Pinpoint the cell where the given text exists, returning its [x, y] midpoint coordinate. 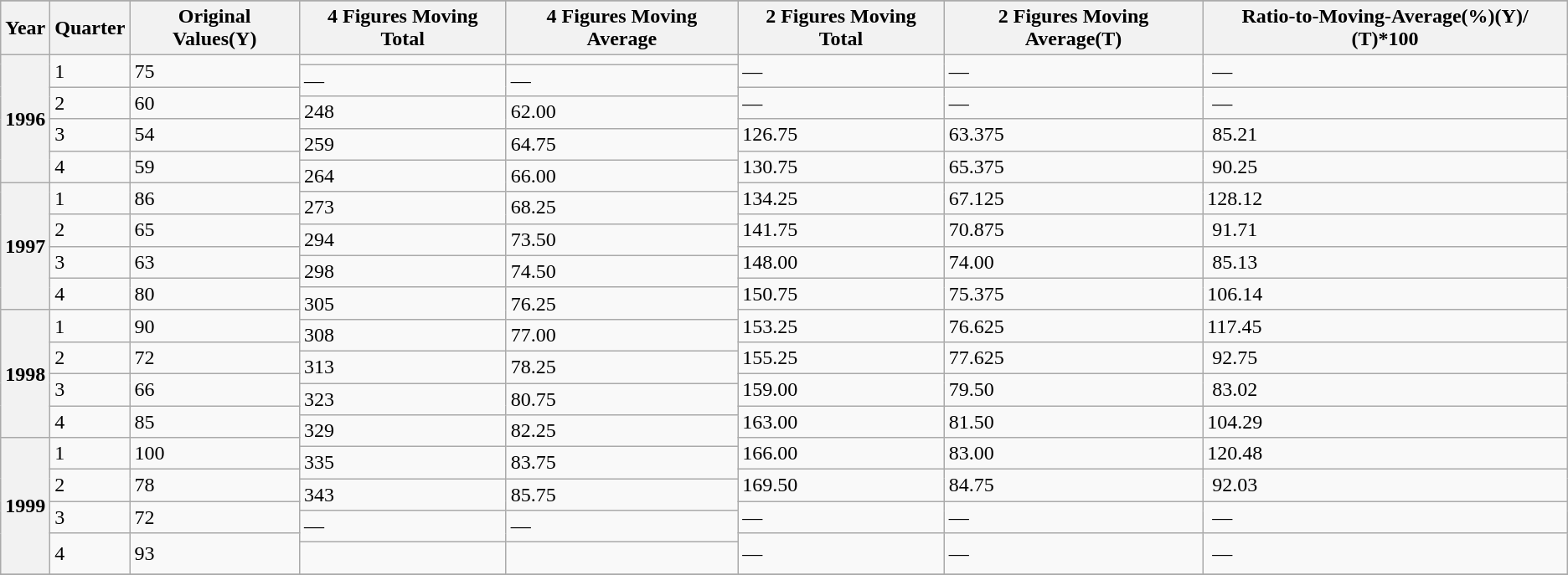
85.13 [1385, 262]
77.00 [622, 335]
169.50 [841, 485]
117.45 [1385, 326]
1996 [25, 119]
86 [214, 198]
Year [25, 28]
74.50 [622, 271]
76.25 [622, 303]
85.21 [1385, 135]
1998 [25, 373]
134.25 [841, 198]
148.00 [841, 262]
126.75 [841, 135]
273 [402, 208]
82.25 [622, 431]
1999 [25, 506]
63 [214, 262]
335 [402, 463]
141.75 [841, 230]
343 [402, 495]
74.00 [1074, 262]
4 Figures Moving Total [402, 28]
80.75 [622, 399]
155.25 [841, 357]
79.50 [1074, 389]
1997 [25, 246]
313 [402, 367]
85.75 [622, 495]
85 [214, 421]
259 [402, 144]
60 [214, 103]
76.625 [1074, 326]
323 [402, 399]
64.75 [622, 144]
54 [214, 135]
128.12 [1385, 198]
298 [402, 271]
120.48 [1385, 454]
78.25 [622, 367]
Quarter [90, 28]
75 [214, 71]
80 [214, 294]
83.02 [1385, 389]
153.25 [841, 326]
92.75 [1385, 357]
84.75 [1074, 485]
308 [402, 335]
67.125 [1074, 198]
90.25 [1385, 167]
92.03 [1385, 485]
166.00 [841, 454]
75.375 [1074, 294]
68.25 [622, 208]
Original Values(Y) [214, 28]
59 [214, 167]
4 Figures Moving Average [622, 28]
73.50 [622, 239]
104.29 [1385, 421]
91.71 [1385, 230]
63.375 [1074, 135]
2 Figures Moving Average(T) [1074, 28]
305 [402, 303]
163.00 [841, 421]
329 [402, 431]
90 [214, 326]
130.75 [841, 167]
106.14 [1385, 294]
264 [402, 176]
65.375 [1074, 167]
100 [214, 454]
Ratio-to-Moving-Average(%)(Y)/ (T)*100 [1385, 28]
93 [214, 554]
66.00 [622, 176]
78 [214, 485]
150.75 [841, 294]
248 [402, 112]
62.00 [622, 112]
77.625 [1074, 357]
2 Figures Moving Total [841, 28]
159.00 [841, 389]
65 [214, 230]
83.75 [622, 463]
81.50 [1074, 421]
294 [402, 239]
66 [214, 389]
83.00 [1074, 454]
70.875 [1074, 230]
